Extract the (X, Y) coordinate from the center of the cell holding the provided text.  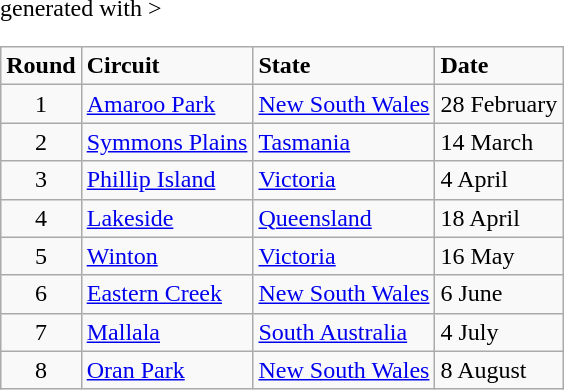
8 (41, 370)
Phillip Island (167, 180)
Symmons Plains (167, 142)
4 (41, 218)
Amaroo Park (167, 104)
Winton (167, 256)
4 April (499, 180)
Date (499, 66)
Round (41, 66)
2 (41, 142)
Mallala (167, 332)
Oran Park (167, 370)
Tasmania (344, 142)
Eastern Creek (167, 294)
8 August (499, 370)
State (344, 66)
3 (41, 180)
6 June (499, 294)
Circuit (167, 66)
Queensland (344, 218)
5 (41, 256)
Lakeside (167, 218)
28 February (499, 104)
7 (41, 332)
6 (41, 294)
14 March (499, 142)
South Australia (344, 332)
16 May (499, 256)
4 July (499, 332)
1 (41, 104)
18 April (499, 218)
